Provide the (x, y) coordinate of the cell's center where the given text is located.  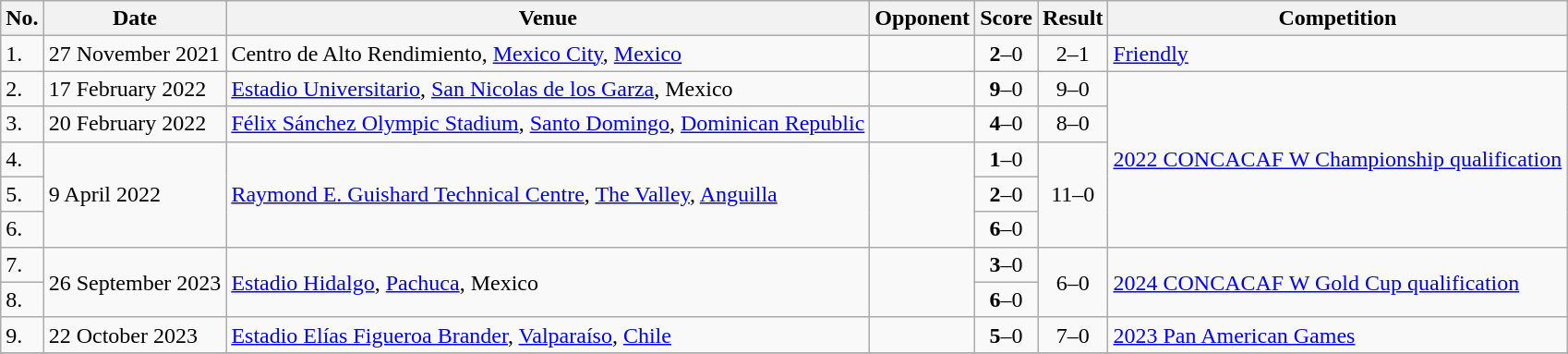
2–1 (1073, 54)
2024 CONCACAF W Gold Cup qualification (1337, 282)
Estadio Universitario, San Nicolas de los Garza, Mexico (549, 89)
No. (22, 18)
Opponent (923, 18)
26 September 2023 (135, 282)
3. (22, 124)
Score (1007, 18)
4–0 (1007, 124)
8–0 (1073, 124)
9 April 2022 (135, 194)
Raymond E. Guishard Technical Centre, The Valley, Anguilla (549, 194)
Estadio Elías Figueroa Brander, Valparaíso, Chile (549, 335)
Date (135, 18)
8. (22, 299)
7. (22, 264)
Venue (549, 18)
2. (22, 89)
6. (22, 229)
2023 Pan American Games (1337, 335)
5. (22, 194)
11–0 (1073, 194)
3–0 (1007, 264)
2022 CONCACAF W Championship qualification (1337, 159)
27 November 2021 (135, 54)
Friendly (1337, 54)
1–0 (1007, 159)
22 October 2023 (135, 335)
4. (22, 159)
Félix Sánchez Olympic Stadium, Santo Domingo, Dominican Republic (549, 124)
Competition (1337, 18)
9. (22, 335)
20 February 2022 (135, 124)
Result (1073, 18)
1. (22, 54)
5–0 (1007, 335)
Estadio Hidalgo, Pachuca, Mexico (549, 282)
17 February 2022 (135, 89)
Centro de Alto Rendimiento, Mexico City, Mexico (549, 54)
7–0 (1073, 335)
